Identify which cell holds the provided text, then report its [x, y] central coordinate. 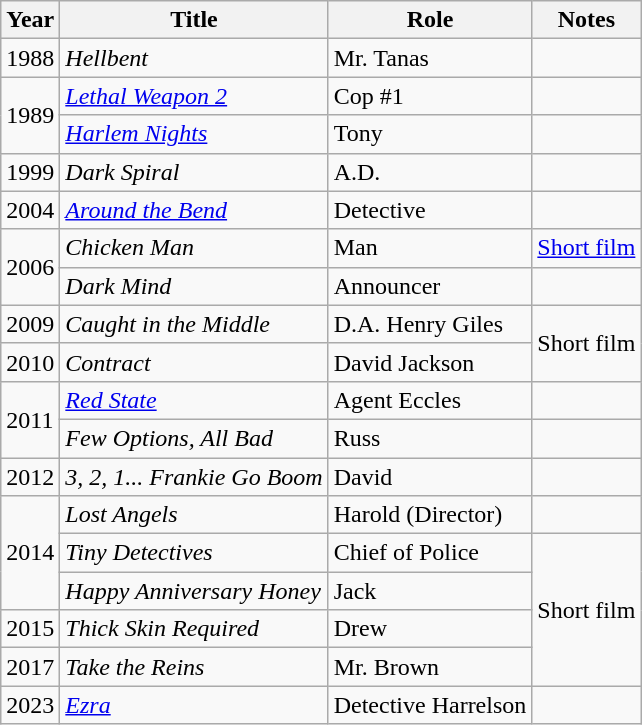
Notes [586, 20]
Ezra [194, 705]
Dark Mind [194, 286]
Lost Angels [194, 515]
Role [430, 20]
1989 [30, 115]
Title [194, 20]
Tiny Detectives [194, 553]
Caught in the Middle [194, 324]
2009 [30, 324]
Mr. Tanas [430, 58]
Detective [430, 210]
David [430, 477]
Happy Anniversary Honey [194, 591]
Year [30, 20]
Lethal Weapon 2 [194, 96]
Drew [430, 629]
Take the Reins [194, 667]
2004 [30, 210]
3, 2, 1... Frankie Go Boom [194, 477]
Hellbent [194, 58]
Detective Harrelson [430, 705]
2010 [30, 362]
Harold (Director) [430, 515]
Contract [194, 362]
1999 [30, 172]
2014 [30, 553]
Red State [194, 400]
Tony [430, 134]
Agent Eccles [430, 400]
2006 [30, 267]
2023 [30, 705]
1988 [30, 58]
Harlem Nights [194, 134]
Around the Bend [194, 210]
Thick Skin Required [194, 629]
Man [430, 248]
David Jackson [430, 362]
Few Options, All Bad [194, 438]
2011 [30, 419]
Chief of Police [430, 553]
D.A. Henry Giles [430, 324]
Jack [430, 591]
Cop #1 [430, 96]
A.D. [430, 172]
Chicken Man [194, 248]
2015 [30, 629]
Russ [430, 438]
Mr. Brown [430, 667]
2012 [30, 477]
Dark Spiral [194, 172]
2017 [30, 667]
Announcer [430, 286]
